Provide the (x, y) coordinate of the cell's center where the given text is located.  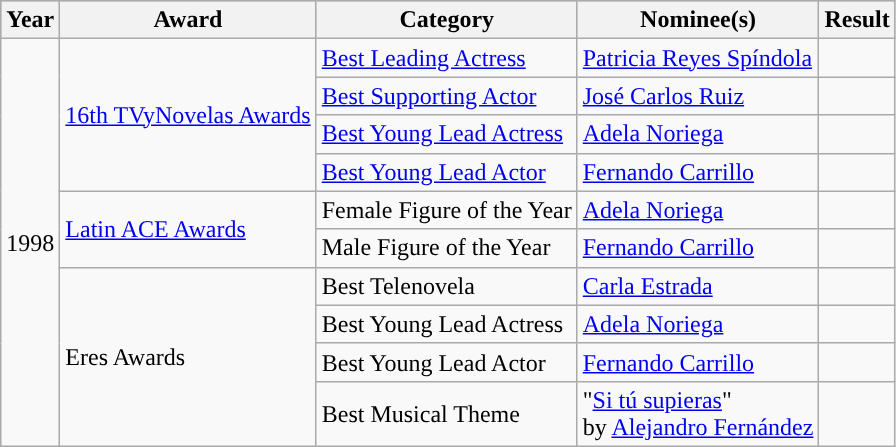
Year (30, 20)
Eres Awards (188, 356)
Patricia Reyes Spíndola (698, 58)
Best Musical Theme (446, 414)
Category (446, 20)
Best Leading Actress (446, 58)
Best Supporting Actor (446, 96)
Carla Estrada (698, 286)
José Carlos Ruiz (698, 96)
"Si tú supieras" by Alejandro Fernández (698, 414)
Female Figure of the Year (446, 210)
Male Figure of the Year (446, 248)
Best Telenovela (446, 286)
Result (857, 20)
1998 (30, 243)
Nominee(s) (698, 20)
Award (188, 20)
16th TVyNovelas Awards (188, 115)
Latin ACE Awards (188, 229)
